Capture the cell that displays the provided text and extract its (X, Y) central coordinate. 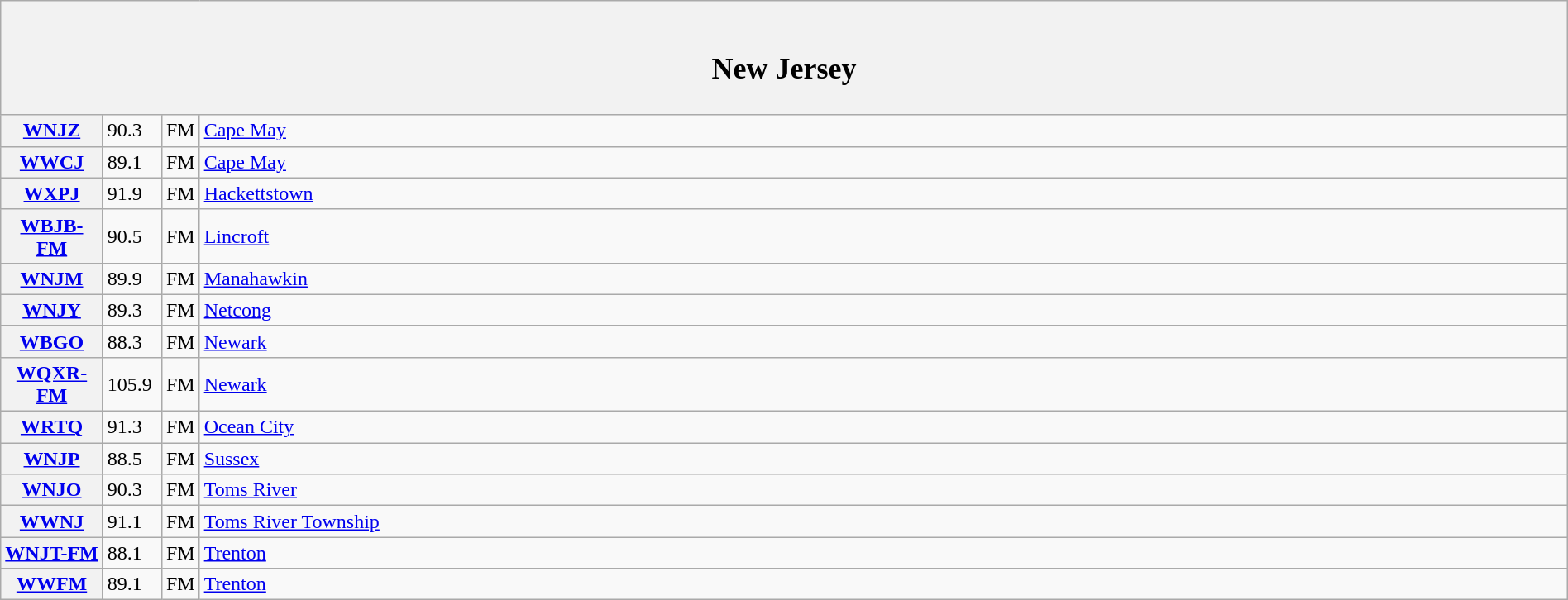
WBGO (52, 341)
WNJP (52, 459)
89.3 (132, 310)
89.9 (132, 279)
Sussex (883, 459)
WWFM (52, 584)
WNJY (52, 310)
WBJB-FM (52, 236)
WWNJ (52, 521)
Netcong (883, 310)
New Jersey (784, 58)
WXPJ (52, 193)
Hackettstown (883, 193)
91.9 (132, 193)
Toms River (883, 490)
90.5 (132, 236)
WNJZ (52, 131)
WQXR-FM (52, 383)
WRTQ (52, 427)
WNJT-FM (52, 553)
WNJO (52, 490)
91.3 (132, 427)
Toms River Township (883, 521)
88.5 (132, 459)
105.9 (132, 383)
WWCJ (52, 162)
88.3 (132, 341)
Manahawkin (883, 279)
WNJM (52, 279)
91.1 (132, 521)
Lincroft (883, 236)
88.1 (132, 553)
Ocean City (883, 427)
